Identify which cell holds the provided text, then report its (X, Y) central coordinate. 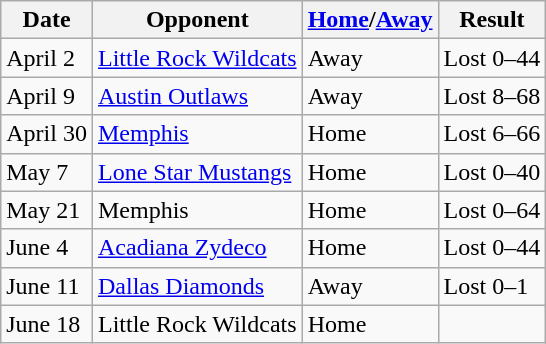
Home/Away (370, 20)
June 18 (47, 324)
Lost 8–68 (492, 96)
April 2 (47, 58)
Lost 6–66 (492, 134)
Lost 0–40 (492, 172)
May 21 (47, 210)
Dallas Diamonds (197, 286)
June 4 (47, 248)
Lost 0–64 (492, 210)
Acadiana Zydeco (197, 248)
June 11 (47, 286)
Opponent (197, 20)
April 30 (47, 134)
May 7 (47, 172)
Lone Star Mustangs (197, 172)
Result (492, 20)
April 9 (47, 96)
Lost 0–1 (492, 286)
Date (47, 20)
Austin Outlaws (197, 96)
